Capture the cell that displays the provided text and extract its [x, y] central coordinate. 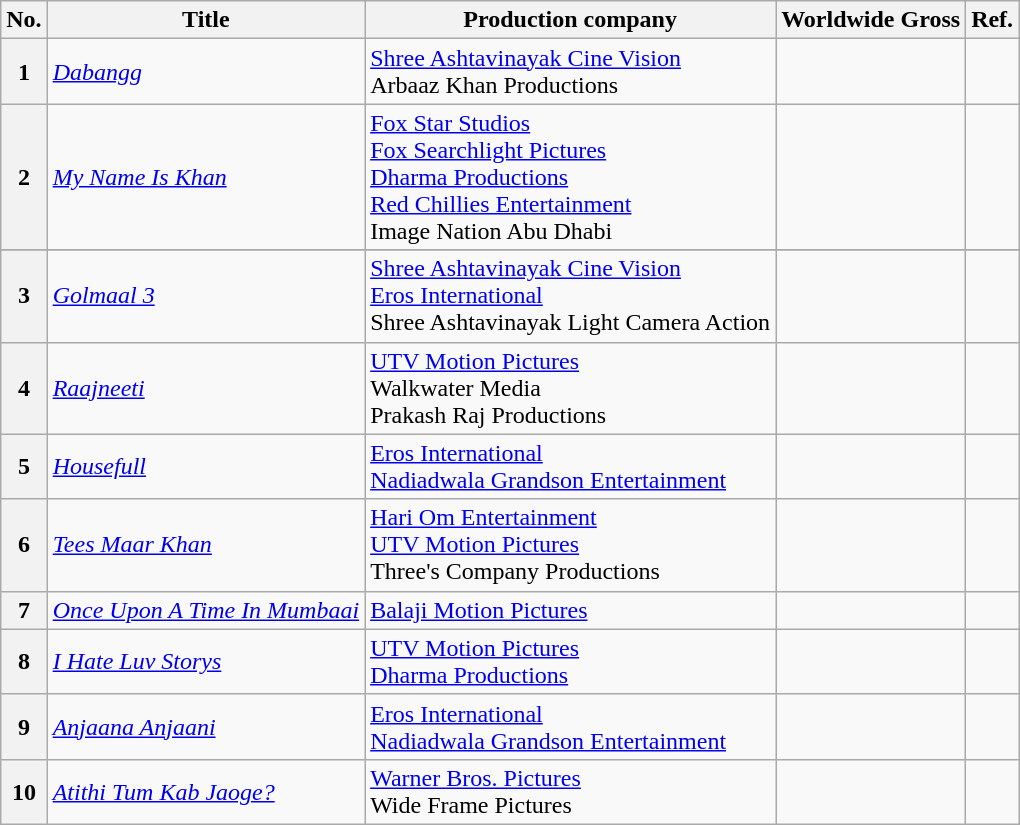
Raajneeti [206, 388]
4 [24, 388]
My Name Is Khan [206, 177]
Worldwide Gross [871, 20]
No. [24, 20]
Fox Star StudiosFox Searchlight PicturesDharma ProductionsRed Chillies EntertainmentImage Nation Abu Dhabi [570, 177]
7 [24, 610]
10 [24, 792]
5 [24, 466]
Once Upon A Time In Mumbaai [206, 610]
Dabangg [206, 72]
Shree Ashtavinayak Cine VisionEros InternationalShree Ashtavinayak Light Camera Action [570, 296]
9 [24, 726]
Ref. [992, 20]
Golmaal 3 [206, 296]
Production company [570, 20]
1 [24, 72]
8 [24, 662]
2 [24, 177]
I Hate Luv Storys [206, 662]
UTV Motion PicturesDharma Productions [570, 662]
6 [24, 545]
Housefull [206, 466]
Hari Om EntertainmentUTV Motion PicturesThree's Company Productions [570, 545]
Anjaana Anjaani [206, 726]
Atithi Tum Kab Jaoge? [206, 792]
Warner Bros. PicturesWide Frame Pictures [570, 792]
Balaji Motion Pictures [570, 610]
UTV Motion PicturesWalkwater MediaPrakash Raj Productions [570, 388]
Tees Maar Khan [206, 545]
Shree Ashtavinayak Cine VisionArbaaz Khan Productions [570, 72]
Title [206, 20]
3 [24, 296]
